Extract the (x, y) coordinate from the center of the cell holding the provided text.  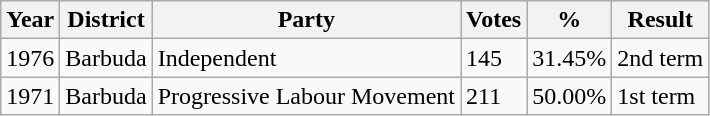
Year (30, 20)
Independent (306, 58)
2nd term (660, 58)
Votes (494, 20)
211 (494, 96)
1976 (30, 58)
Party (306, 20)
% (570, 20)
District (106, 20)
Result (660, 20)
1st term (660, 96)
1971 (30, 96)
31.45% (570, 58)
50.00% (570, 96)
145 (494, 58)
Progressive Labour Movement (306, 96)
